For the text-containing cell, return its midpoint in (x, y) coordinate format. 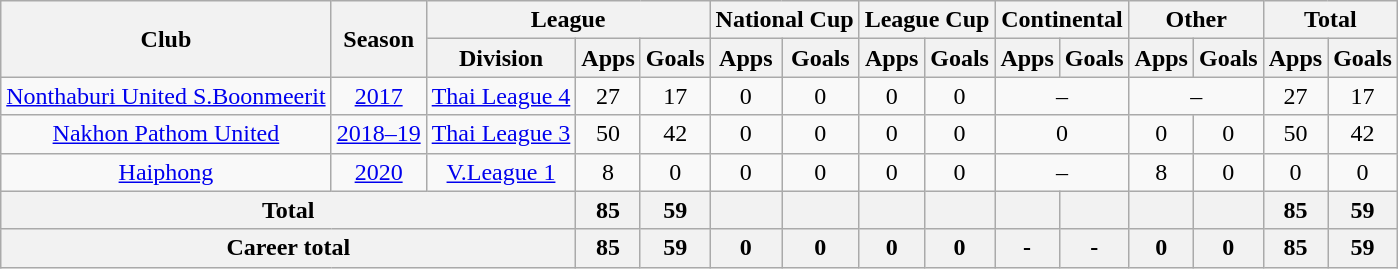
Other (1196, 20)
Club (166, 39)
Continental (1062, 20)
National Cup (784, 20)
Nonthaburi United S.Boonmeerit (166, 96)
Division (501, 58)
2018–19 (378, 134)
2017 (378, 96)
V.League 1 (501, 172)
League (568, 20)
2020 (378, 172)
Haiphong (166, 172)
Nakhon Pathom United (166, 134)
League Cup (927, 20)
Career total (288, 248)
Thai League 3 (501, 134)
Season (378, 39)
Thai League 4 (501, 96)
